Find where the given text appears and provide that cell's center as [x, y] coordinate. 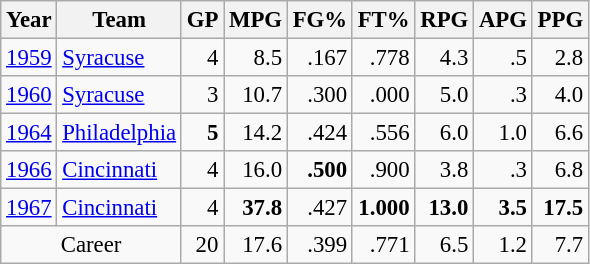
.399 [320, 245]
1966 [29, 170]
MPG [256, 20]
17.5 [560, 208]
APG [504, 20]
8.5 [256, 58]
5.0 [444, 95]
3.5 [504, 208]
6.0 [444, 133]
4.3 [444, 58]
10.7 [256, 95]
GP [202, 20]
FG% [320, 20]
20 [202, 245]
.778 [384, 58]
1960 [29, 95]
.5 [504, 58]
1.000 [384, 208]
3.8 [444, 170]
PPG [560, 20]
1964 [29, 133]
.500 [320, 170]
4.0 [560, 95]
.427 [320, 208]
1.0 [504, 133]
1.2 [504, 245]
16.0 [256, 170]
.300 [320, 95]
6.8 [560, 170]
.000 [384, 95]
1959 [29, 58]
Philadelphia [119, 133]
Year [29, 20]
Career [92, 245]
.556 [384, 133]
.424 [320, 133]
6.5 [444, 245]
FT% [384, 20]
RPG [444, 20]
37.8 [256, 208]
17.6 [256, 245]
7.7 [560, 245]
.771 [384, 245]
Team [119, 20]
1967 [29, 208]
13.0 [444, 208]
.167 [320, 58]
14.2 [256, 133]
3 [202, 95]
6.6 [560, 133]
5 [202, 133]
2.8 [560, 58]
.900 [384, 170]
